Search for the cell housing the specified text and yield its [X, Y] center coordinate. 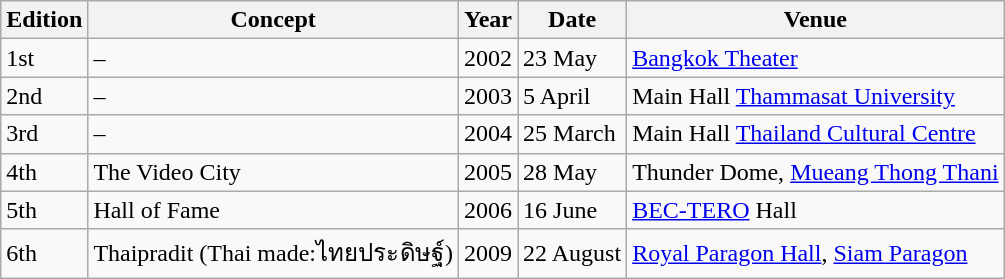
3rd [44, 134]
2005 [488, 172]
Bangkok Theater [816, 58]
Year [488, 20]
2009 [488, 254]
Date [572, 20]
5th [44, 210]
16 June [572, 210]
2003 [488, 96]
23 May [572, 58]
Concept [274, 20]
Main Hall Thammasat University [816, 96]
Royal Paragon Hall, Siam Paragon [816, 254]
6th [44, 254]
25 March [572, 134]
4th [44, 172]
Thaipradit (Thai made:ไทยประดิษฐ์) [274, 254]
2006 [488, 210]
Edition [44, 20]
2002 [488, 58]
2004 [488, 134]
BEC-TERO Hall [816, 210]
28 May [572, 172]
The Video City [274, 172]
1st [44, 58]
Hall of Fame [274, 210]
Venue [816, 20]
22 August [572, 254]
Main Hall Thailand Cultural Centre [816, 134]
2nd [44, 96]
Thunder Dome, Mueang Thong Thani [816, 172]
5 April [572, 96]
